Search for the cell housing the specified text and yield its (x, y) center coordinate. 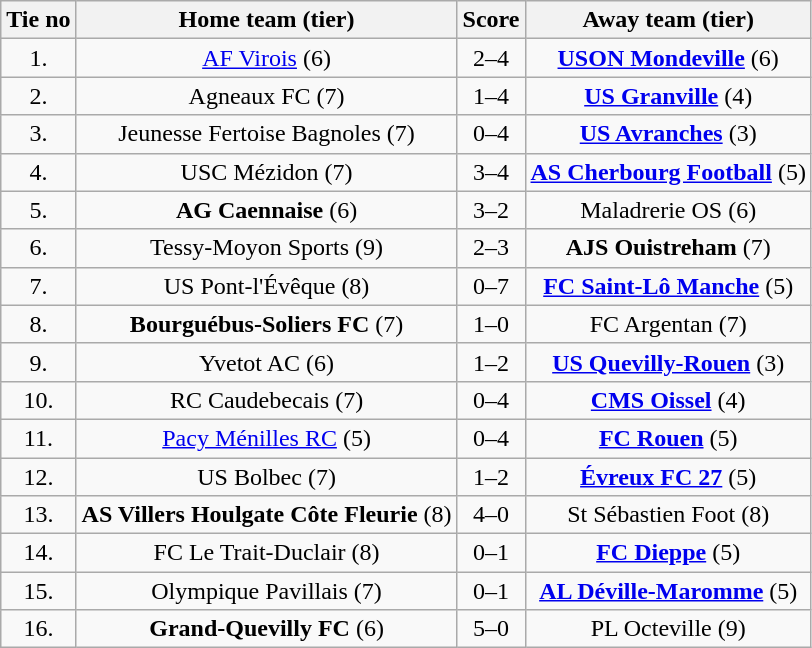
14. (38, 553)
Score (491, 20)
AS Cherbourg Football (5) (668, 172)
8. (38, 324)
Maladrerie OS (6) (668, 210)
5. (38, 210)
15. (38, 591)
Jeunesse Fertoise Bagnoles (7) (266, 134)
Grand-Quevilly FC (6) (266, 629)
PL Octeville (9) (668, 629)
2–3 (491, 248)
Yvetot AC (6) (266, 362)
3–2 (491, 210)
Tessy-Moyon Sports (9) (266, 248)
AL Déville-Maromme (5) (668, 591)
2–4 (491, 58)
Home team (tier) (266, 20)
6. (38, 248)
Tie no (38, 20)
11. (38, 438)
FC Argentan (7) (668, 324)
16. (38, 629)
Pacy Ménilles RC (5) (266, 438)
AS Villers Houlgate Côte Fleurie (8) (266, 515)
3. (38, 134)
US Pont-l'Évêque (8) (266, 286)
AG Caennaise (6) (266, 210)
12. (38, 477)
FC Dieppe (5) (668, 553)
USON Mondeville (6) (668, 58)
1. (38, 58)
Away team (tier) (668, 20)
FC Le Trait-Duclair (8) (266, 553)
FC Rouen (5) (668, 438)
AJS Ouistreham (7) (668, 248)
10. (38, 400)
Agneaux FC (7) (266, 96)
US Bolbec (7) (266, 477)
Bourguébus-Soliers FC (7) (266, 324)
AF Virois (6) (266, 58)
7. (38, 286)
4–0 (491, 515)
13. (38, 515)
USC Mézidon (7) (266, 172)
St Sébastien Foot (8) (668, 515)
0–7 (491, 286)
9. (38, 362)
RC Caudebecais (7) (266, 400)
Évreux FC 27 (5) (668, 477)
3–4 (491, 172)
Olympique Pavillais (7) (266, 591)
1–4 (491, 96)
1–0 (491, 324)
US Granville (4) (668, 96)
2. (38, 96)
5–0 (491, 629)
US Avranches (3) (668, 134)
FC Saint-Lô Manche (5) (668, 286)
US Quevilly-Rouen (3) (668, 362)
4. (38, 172)
CMS Oissel (4) (668, 400)
